Provide the (x, y) coordinate of the cell's center where the given text is located.  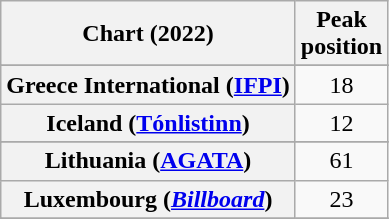
61 (341, 161)
Chart (2022) (148, 34)
Peakposition (341, 34)
Luxembourg (Billboard) (148, 199)
Lithuania (AGATA) (148, 161)
Greece International (IFPI) (148, 85)
Iceland (Tónlistinn) (148, 123)
18 (341, 85)
23 (341, 199)
12 (341, 123)
